Detect which cell encompasses the target text, then output its (X, Y) center coordinate. 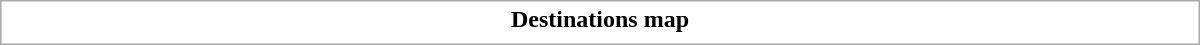
Destinations map (600, 19)
